Pinpoint the cell where the given text exists, returning its (X, Y) midpoint coordinate. 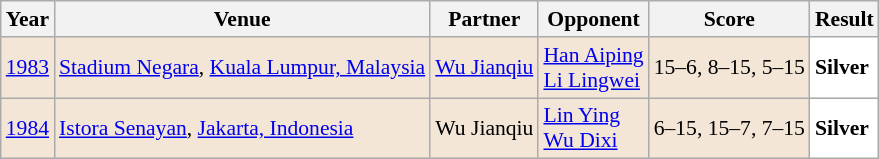
Opponent (593, 19)
Han Aiping Li Lingwei (593, 68)
15–6, 8–15, 5–15 (730, 68)
Year (28, 19)
Score (730, 19)
Stadium Negara, Kuala Lumpur, Malaysia (242, 68)
Venue (242, 19)
1983 (28, 68)
Istora Senayan, Jakarta, Indonesia (242, 128)
Partner (484, 19)
Result (844, 19)
1984 (28, 128)
6–15, 15–7, 7–15 (730, 128)
Lin Ying Wu Dixi (593, 128)
